Pinpoint the cell where the given text exists, returning its [x, y] midpoint coordinate. 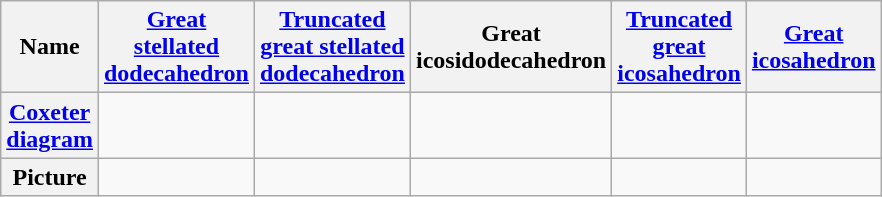
Greaticosidodecahedron [510, 47]
Greatstellateddodecahedron [176, 47]
Greaticosahedron [814, 47]
Picture [50, 177]
Truncatedgreaticosahedron [680, 47]
Truncated great stellated dodecahedron [332, 47]
Name [50, 47]
Coxeterdiagram [50, 126]
